Provide the [x, y] coordinate of the cell's center where the given text is located.  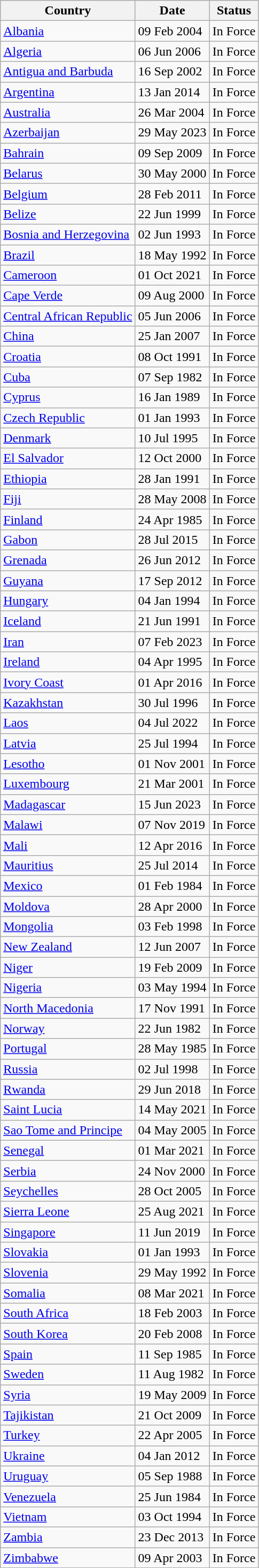
15 Jun 2023 [172, 804]
Australia [68, 112]
07 Feb 2023 [172, 642]
24 Apr 1985 [172, 519]
05 Jun 2006 [172, 316]
07 Sep 1982 [172, 377]
South Korea [68, 1334]
Slovakia [68, 1252]
Turkey [68, 1435]
Status [234, 11]
08 Mar 2021 [172, 1293]
25 Jan 2007 [172, 336]
13 Jan 2014 [172, 92]
Malawi [68, 825]
12 Jun 2007 [172, 947]
Ethiopia [68, 479]
29 May 2023 [172, 133]
Ukraine [68, 1456]
Denmark [68, 438]
09 Apr 2003 [172, 1558]
10 Jul 1995 [172, 438]
Zambia [68, 1537]
28 Jan 1991 [172, 479]
07 Nov 2019 [172, 825]
Saint Lucia [68, 1110]
Niger [68, 967]
Luxembourg [68, 784]
South Africa [68, 1313]
El Salvador [68, 458]
Date [172, 11]
Cyprus [68, 397]
26 Mar 2004 [172, 112]
04 Jan 2012 [172, 1456]
Russia [68, 1069]
Mongolia [68, 927]
Brazil [68, 255]
Ivory Coast [68, 682]
Fiji [68, 499]
Madagascar [68, 804]
Uruguay [68, 1476]
01 Nov 2001 [172, 764]
02 Jul 1998 [172, 1069]
Finland [68, 519]
28 Oct 2005 [172, 1191]
04 Jul 2022 [172, 723]
Croatia [68, 357]
Seychelles [68, 1191]
06 Jun 2006 [172, 51]
Argentina [68, 92]
Moldova [68, 906]
Syria [68, 1395]
China [68, 336]
Mauritius [68, 865]
29 May 1992 [172, 1273]
17 Nov 1991 [172, 1008]
Country [68, 11]
Bosnia and Herzegovina [68, 234]
25 Jul 2014 [172, 865]
19 Feb 2009 [172, 967]
Portugal [68, 1049]
Spain [68, 1354]
Senegal [68, 1150]
19 May 2009 [172, 1395]
14 May 2021 [172, 1110]
Guyana [68, 580]
17 Sep 2012 [172, 580]
Venezuela [68, 1496]
Rwanda [68, 1089]
20 Feb 2008 [172, 1334]
22 Jun 1999 [172, 214]
11 Sep 1985 [172, 1354]
05 Sep 1988 [172, 1476]
01 Oct 2021 [172, 275]
Vietnam [68, 1517]
Somalia [68, 1293]
Iran [68, 642]
Mali [68, 845]
Ireland [68, 662]
Bahrain [68, 153]
11 Jun 2019 [172, 1232]
Tajikistan [68, 1415]
Azerbaijan [68, 133]
Sierra Leone [68, 1211]
Cameroon [68, 275]
Norway [68, 1028]
22 Jun 1982 [172, 1028]
Algeria [68, 51]
Grenada [68, 560]
29 Jun 2018 [172, 1089]
Mexico [68, 886]
22 Apr 2005 [172, 1435]
28 Apr 2000 [172, 906]
12 Apr 2016 [172, 845]
Belgium [68, 194]
Kazakhstan [68, 703]
12 Oct 2000 [172, 458]
Zimbabwe [68, 1558]
01 Mar 2021 [172, 1150]
Singapore [68, 1232]
Belarus [68, 173]
21 Oct 2009 [172, 1415]
28 May 2008 [172, 499]
28 Jul 2015 [172, 540]
New Zealand [68, 947]
Hungary [68, 601]
Belize [68, 214]
02 Jun 1993 [172, 234]
Latvia [68, 743]
25 Jul 1994 [172, 743]
03 Oct 1994 [172, 1517]
01 Feb 1984 [172, 886]
30 May 2000 [172, 173]
Laos [68, 723]
30 Jul 1996 [172, 703]
28 May 1985 [172, 1049]
Cuba [68, 377]
18 May 1992 [172, 255]
09 Aug 2000 [172, 296]
03 Feb 1998 [172, 927]
Iceland [68, 621]
09 Feb 2004 [172, 31]
25 Jun 1984 [172, 1496]
21 Jun 1991 [172, 621]
04 Apr 1995 [172, 662]
16 Sep 2002 [172, 72]
16 Jan 1989 [172, 397]
01 Apr 2016 [172, 682]
Czech Republic [68, 418]
Albania [68, 31]
Sao Tome and Principe [68, 1130]
26 Jun 2012 [172, 560]
18 Feb 2003 [172, 1313]
04 Jan 1994 [172, 601]
Nigeria [68, 988]
Sweden [68, 1374]
08 Oct 1991 [172, 357]
Serbia [68, 1171]
21 Mar 2001 [172, 784]
03 May 1994 [172, 988]
11 Aug 1982 [172, 1374]
23 Dec 2013 [172, 1537]
04 May 2005 [172, 1130]
Gabon [68, 540]
Lesotho [68, 764]
Cape Verde [68, 296]
24 Nov 2000 [172, 1171]
09 Sep 2009 [172, 153]
Slovenia [68, 1273]
North Macedonia [68, 1008]
28 Feb 2011 [172, 194]
Central African Republic [68, 316]
25 Aug 2021 [172, 1211]
Antigua and Barbuda [68, 72]
